Locate the cell with the specified text and output its (X, Y) center coordinate. 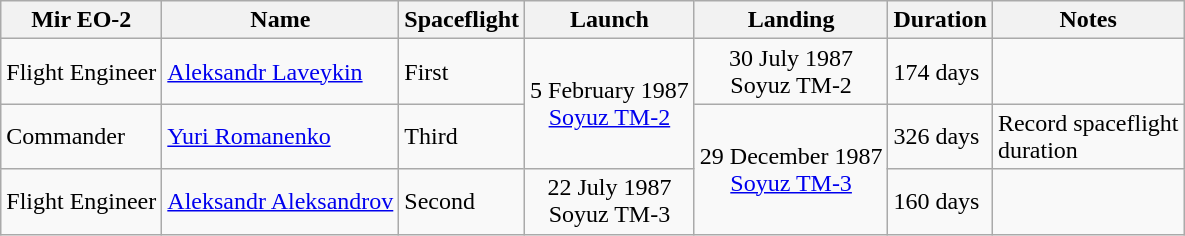
Aleksandr Laveykin (280, 72)
Record spaceflight duration (1088, 136)
5 February 1987 Soyuz TM-2 (610, 104)
160 days (940, 202)
Launch (610, 20)
Aleksandr Aleksandrov (280, 202)
Landing (791, 20)
30 July 1987 Soyuz TM-2 (791, 72)
174 days (940, 72)
First (462, 72)
Name (280, 20)
Commander (82, 136)
Spaceflight (462, 20)
29 December 1987 Soyuz TM-3 (791, 169)
22 July 1987 Soyuz TM-3 (610, 202)
326 days (940, 136)
Notes (1088, 20)
Mir EO-2 (82, 20)
Duration (940, 20)
Yuri Romanenko (280, 136)
Second (462, 202)
Third (462, 136)
